From the cell containing the given text, extract its center point as (x, y) coordinate. 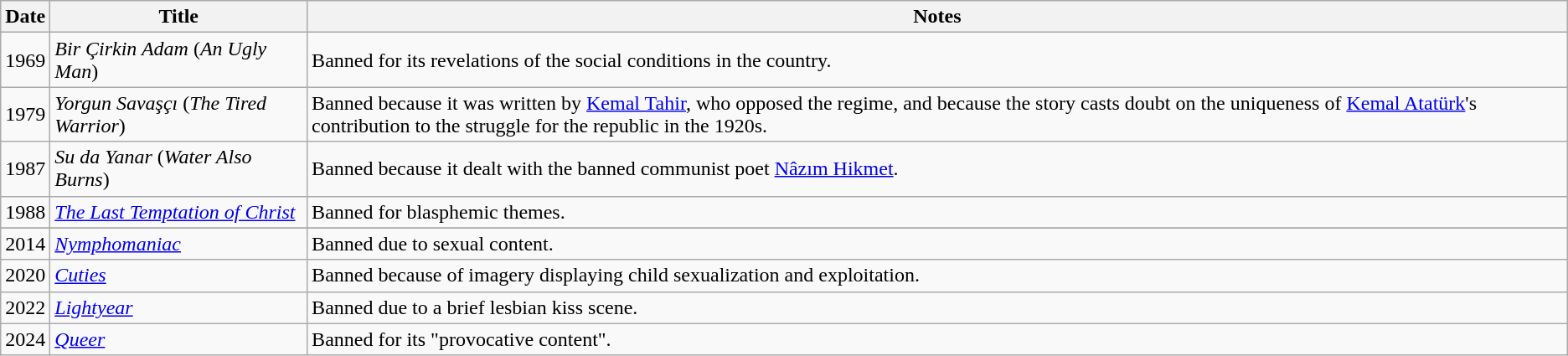
Banned for its revelations of the social conditions in the country. (938, 60)
Banned due to sexual content. (938, 244)
Banned for blasphemic themes. (938, 212)
Banned because of imagery displaying child sexualization and exploitation. (938, 276)
1979 (25, 114)
Bir Çirkin Adam (An Ugly Man) (179, 60)
2014 (25, 244)
2024 (25, 339)
Nymphomaniac (179, 244)
Banned because it dealt with the banned communist poet Nâzım Hikmet. (938, 169)
Notes (938, 17)
1988 (25, 212)
1987 (25, 169)
Queer (179, 339)
Yorgun Savaşçı (The Tired Warrior) (179, 114)
2022 (25, 307)
Cuties (179, 276)
Banned for its "provocative content". (938, 339)
Title (179, 17)
Banned due to a brief lesbian kiss scene. (938, 307)
2020 (25, 276)
The Last Temptation of Christ (179, 212)
Su da Yanar (Water Also Burns) (179, 169)
Lightyear (179, 307)
1969 (25, 60)
Date (25, 17)
